Identify which cell holds the provided text, then report its [x, y] central coordinate. 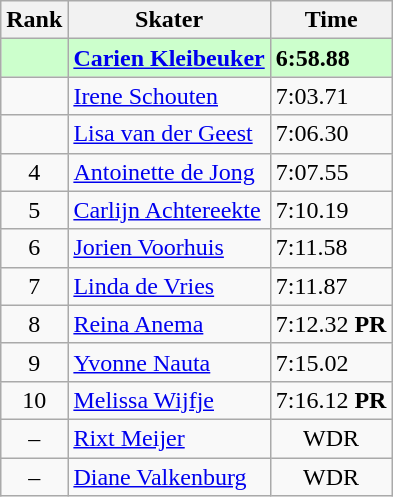
6 [34, 248]
7:07.55 [331, 172]
7:16.12 PR [331, 400]
7:06.30 [331, 134]
7:11.58 [331, 248]
10 [34, 400]
7:11.87 [331, 286]
Rank [34, 20]
Yvonne Nauta [169, 362]
Skater [169, 20]
8 [34, 324]
Antoinette de Jong [169, 172]
Reina Anema [169, 324]
Jorien Voorhuis [169, 248]
4 [34, 172]
6:58.88 [331, 58]
Rixt Meijer [169, 438]
5 [34, 210]
Time [331, 20]
7:15.02 [331, 362]
7:03.71 [331, 96]
Melissa Wijfje [169, 400]
Diane Valkenburg [169, 477]
Irene Schouten [169, 96]
Carlijn Achtereekte [169, 210]
7:12.32 PR [331, 324]
Carien Kleibeuker [169, 58]
Lisa van der Geest [169, 134]
9 [34, 362]
Linda de Vries [169, 286]
7:10.19 [331, 210]
7 [34, 286]
